Determine the [x, y] coordinate at the center of the cell enclosing the given text.  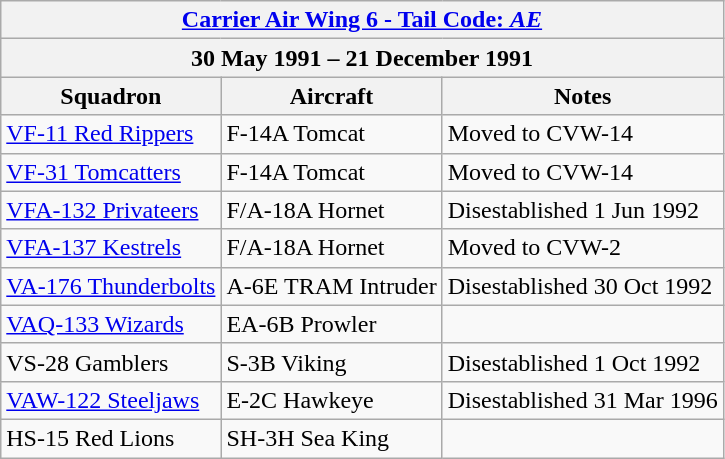
Moved to CVW-2 [582, 248]
Disestablished 1 Jun 1992 [582, 210]
VAW-122 Steeljaws [111, 400]
SH-3H Sea King [332, 438]
E-2C Hawkeye [332, 400]
VA-176 Thunderbolts [111, 286]
VF-11 Red Rippers [111, 134]
VF-31 Tomcatters [111, 172]
Disestablished 31 Mar 1996 [582, 400]
VFA-137 Kestrels [111, 248]
VAQ-133 Wizards [111, 324]
A-6E TRAM Intruder [332, 286]
Carrier Air Wing 6 - Tail Code: AE [362, 20]
Aircraft [332, 96]
VS-28 Gamblers [111, 362]
EA-6B Prowler [332, 324]
Notes [582, 96]
Squadron [111, 96]
HS-15 Red Lions [111, 438]
VFA-132 Privateers [111, 210]
Disestablished 30 Oct 1992 [582, 286]
30 May 1991 – 21 December 1991 [362, 58]
Disestablished 1 Oct 1992 [582, 362]
S-3B Viking [332, 362]
